Find where the given text appears and provide that cell's center as [x, y] coordinate. 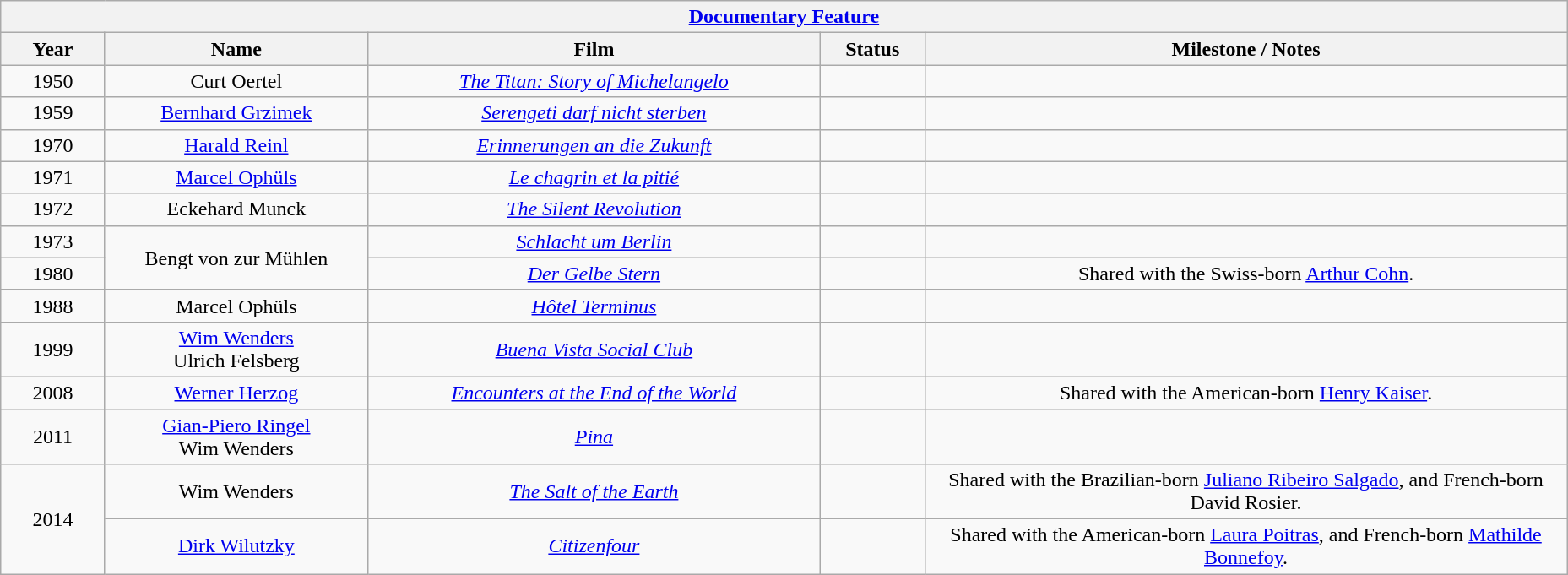
Citizenfour [594, 547]
Erinnerungen an die Zukunft [594, 145]
Milestone / Notes [1246, 49]
1999 [53, 350]
Serengeti darf nicht sterben [594, 113]
The Silent Revolution [594, 209]
Dirk Wilutzky [236, 547]
Harald Reinl [236, 145]
1971 [53, 177]
Shared with the Brazilian-born Juliano Ribeiro Salgado, and French-born David Rosier. [1246, 491]
The Salt of the Earth [594, 491]
Wim WendersUlrich Felsberg [236, 350]
Film [594, 49]
Hôtel Terminus [594, 306]
Shared with the Swiss-born Arthur Cohn. [1246, 274]
Gian-Piero Ringel Wim Wenders [236, 436]
1980 [53, 274]
Der Gelbe Stern [594, 274]
Eckehard Munck [236, 209]
1959 [53, 113]
Bengt von zur Mühlen [236, 258]
2011 [53, 436]
Status [872, 49]
Documentary Feature [784, 17]
Bernhard Grzimek [236, 113]
1972 [53, 209]
Encounters at the End of the World [594, 393]
Werner Herzog [236, 393]
The Titan: Story of Michelangelo [594, 81]
1988 [53, 306]
Shared with the American-born Laura Poitras, and French-born Mathilde Bonnefoy. [1246, 547]
Pina [594, 436]
Schlacht um Berlin [594, 241]
2008 [53, 393]
Wim Wenders [236, 491]
Curt Oertel [236, 81]
1950 [53, 81]
2014 [53, 519]
Year [53, 49]
1973 [53, 241]
Shared with the American-born Henry Kaiser. [1246, 393]
Le chagrin et la pitié [594, 177]
Buena Vista Social Club [594, 350]
1970 [53, 145]
Name [236, 49]
